Return the (X, Y) coordinate for the center point of the cell that contains the specified text.  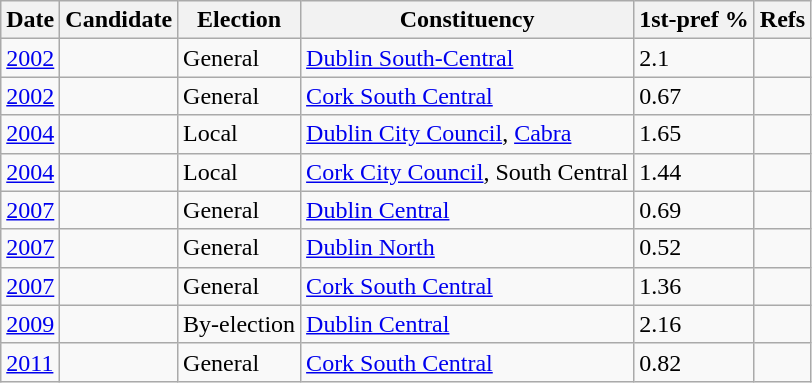
Date (30, 20)
Dublin South-Central (468, 58)
0.82 (694, 362)
Refs (782, 20)
1.36 (694, 286)
1st-pref % (694, 20)
2009 (30, 324)
Candidate (119, 20)
Cork City Council, South Central (468, 172)
Dublin North (468, 248)
0.67 (694, 96)
1.65 (694, 134)
2.16 (694, 324)
Election (240, 20)
Dublin City Council, Cabra (468, 134)
1.44 (694, 172)
2.1 (694, 58)
2011 (30, 362)
By-election (240, 324)
0.69 (694, 210)
0.52 (694, 248)
Constituency (468, 20)
